Output the (x, y) coordinate of the center of the cell containing the given text.  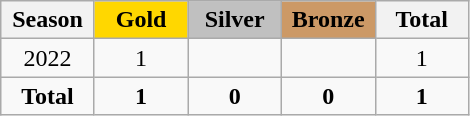
Bronze (328, 20)
Silver (235, 20)
Season (48, 20)
Gold (141, 20)
2022 (48, 58)
